Extract the [x, y] coordinate from the center of the cell holding the provided text.  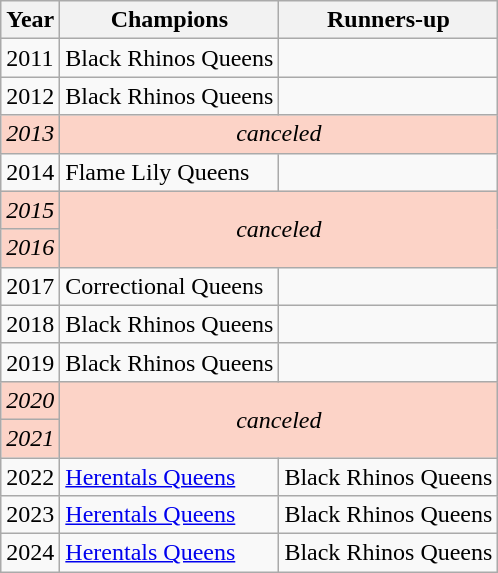
Runners-up [388, 20]
2022 [30, 477]
2018 [30, 324]
2011 [30, 58]
2014 [30, 172]
2012 [30, 96]
2019 [30, 362]
Year [30, 20]
2024 [30, 553]
2016 [30, 248]
Flame Lily Queens [170, 172]
Correctional Queens [170, 286]
2017 [30, 286]
2013 [30, 134]
2023 [30, 515]
2021 [30, 438]
2020 [30, 400]
Champions [170, 20]
2015 [30, 210]
